Search for the cell housing the specified text and yield its [x, y] center coordinate. 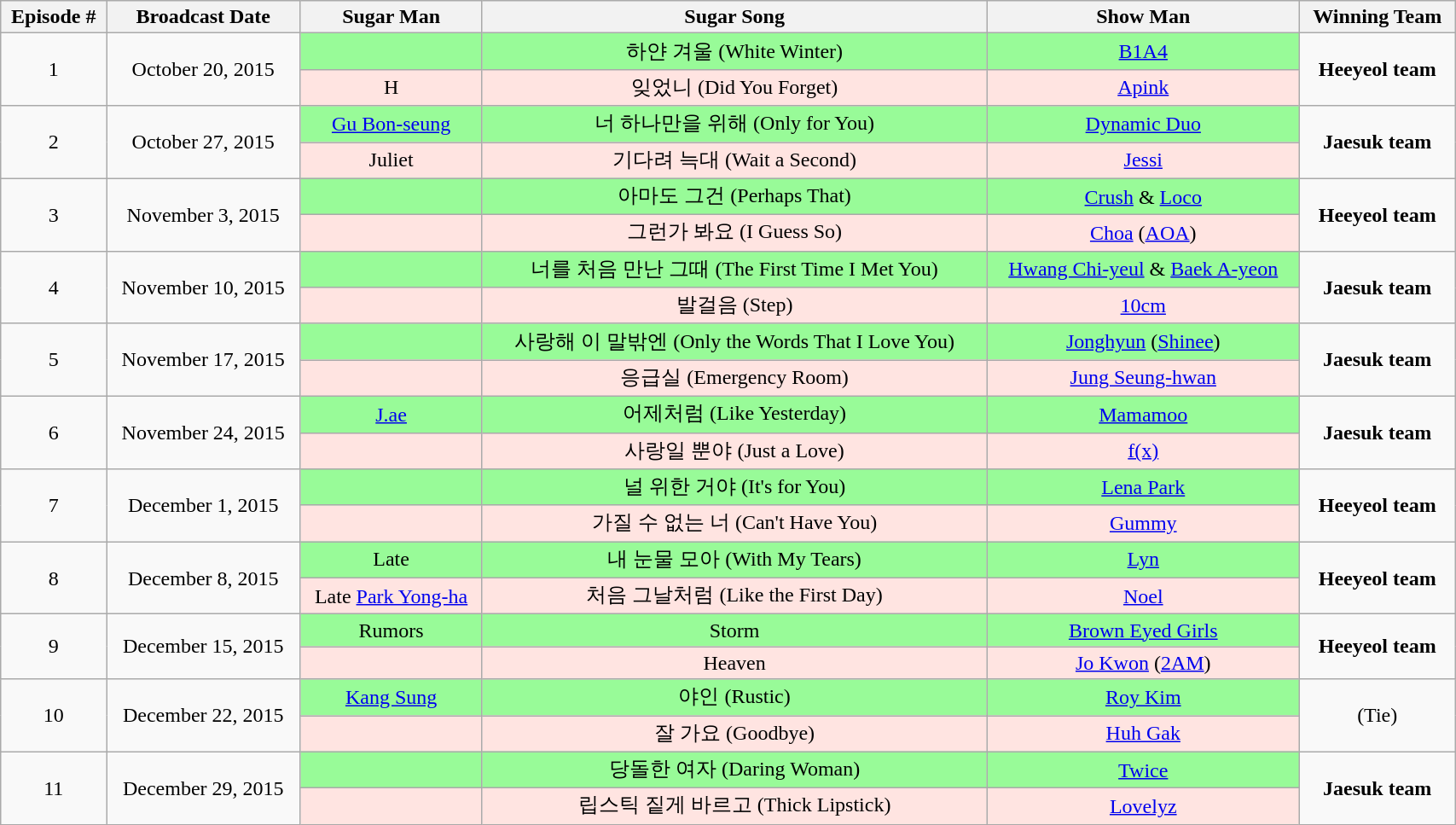
하얀 겨울 (White Winter) [734, 51]
Lyn [1143, 560]
Winning Team [1378, 17]
Lena Park [1143, 488]
Jonghyun (Shinee) [1143, 341]
Sugar Man [392, 17]
야인 (Rustic) [734, 698]
Show Man [1143, 17]
6 [54, 432]
Crush & Loco [1143, 196]
1 [54, 70]
Storm [734, 630]
November 10, 2015 [203, 287]
Mamamoo [1143, 415]
기다려 늑대 (Wait a Second) [734, 160]
8 [54, 578]
5 [54, 360]
Dynamic Duo [1143, 125]
11 [54, 788]
2 [54, 142]
Brown Eyed Girls [1143, 630]
당돌한 여자 (Daring Woman) [734, 770]
Rumors [392, 630]
Heaven [734, 663]
November 3, 2015 [203, 215]
응급실 (Emergency Room) [734, 379]
(Tie) [1378, 715]
Late Park Yong-ha [392, 596]
Broadcast Date [203, 17]
Jung Seung-hwan [1143, 379]
Gummy [1143, 524]
사랑일 뿐야 (Just a Love) [734, 450]
J.ae [392, 415]
H [392, 87]
December 29, 2015 [203, 788]
Jo Kwon (2AM) [1143, 663]
November 17, 2015 [203, 360]
Roy Kim [1143, 698]
Jessi [1143, 160]
사랑해 이 말밖엔 (Only the Words That I Love You) [734, 341]
Twice [1143, 770]
f(x) [1143, 450]
처음 그날처럼 (Like the First Day) [734, 596]
Late [392, 560]
Lovelyz [1143, 807]
Apink [1143, 87]
4 [54, 287]
10cm [1143, 305]
Gu Bon-seung [392, 125]
너 하나만을 위해 (Only for You) [734, 125]
December 15, 2015 [203, 647]
Kang Sung [392, 698]
December 22, 2015 [203, 715]
Hwang Chi-yeul & Baek A-yeon [1143, 270]
Sugar Song [734, 17]
그런가 봐요 (I Guess So) [734, 234]
3 [54, 215]
10 [54, 715]
너를 처음 만난 그때 (The First Time I Met You) [734, 270]
December 1, 2015 [203, 505]
잘 가요 (Goodbye) [734, 734]
Choa (AOA) [1143, 234]
Noel [1143, 596]
9 [54, 647]
Episode # [54, 17]
B1A4 [1143, 51]
Huh Gak [1143, 734]
Juliet [392, 160]
잊었니 (Did You Forget) [734, 87]
October 20, 2015 [203, 70]
발걸음 (Step) [734, 305]
립스틱 짙게 바르고 (Thick Lipstick) [734, 807]
내 눈물 모아 (With My Tears) [734, 560]
가질 수 없는 너 (Can't Have You) [734, 524]
7 [54, 505]
December 8, 2015 [203, 578]
아마도 그건 (Perhaps That) [734, 196]
November 24, 2015 [203, 432]
어제처럼 (Like Yesterday) [734, 415]
October 27, 2015 [203, 142]
널 위한 거야 (It's for You) [734, 488]
